Extract the (X, Y) coordinate from the center of the cell holding the provided text.  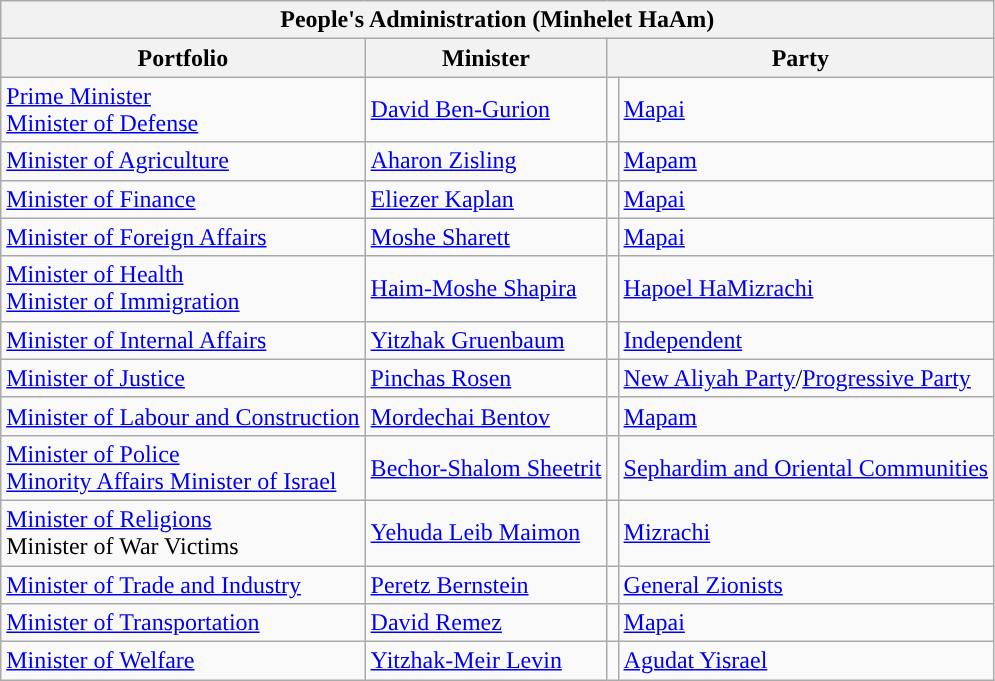
David Ben-Gurion (486, 110)
Independent (806, 340)
Minister of Transportation (183, 623)
Pinchas Rosen (486, 378)
Portfolio (183, 58)
Minister of HealthMinister of Immigration (183, 288)
Yehuda Leib Maimon (486, 532)
Minister of Labour and Construction (183, 416)
Hapoel HaMizrachi (806, 288)
Party (800, 58)
Minister of Foreign Affairs (183, 237)
Eliezer Kaplan (486, 199)
New Aliyah Party/Progressive Party (806, 378)
David Remez (486, 623)
Minister of Agriculture (183, 161)
Minister of ReligionsMinister of War Victims (183, 532)
Mizrachi (806, 532)
Agudat Yisrael (806, 661)
Yitzhak Gruenbaum (486, 340)
Mordechai Bentov (486, 416)
Sephardim and Oriental Communities (806, 468)
Minister of Justice (183, 378)
Haim-Moshe Shapira (486, 288)
Minister (486, 58)
Minister of Finance (183, 199)
Minister of Internal Affairs (183, 340)
Bechor-Shalom Sheetrit (486, 468)
Minister of Welfare (183, 661)
Aharon Zisling (486, 161)
Peretz Bernstein (486, 585)
People's Administration (Minhelet HaAm) (498, 20)
Minister of PoliceMinority Affairs Minister of Israel (183, 468)
Minister of Trade and Industry (183, 585)
Moshe Sharett (486, 237)
Yitzhak-Meir Levin (486, 661)
General Zionists (806, 585)
Prime MinisterMinister of Defense (183, 110)
